Identify which cell holds the provided text, then report its [x, y] central coordinate. 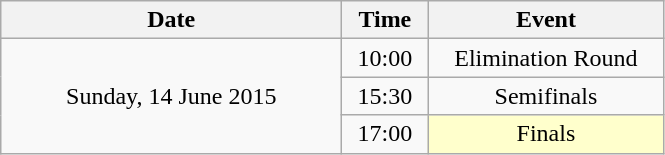
Semifinals [546, 96]
Time [385, 20]
Date [172, 20]
Elimination Round [546, 58]
15:30 [385, 96]
17:00 [385, 134]
10:00 [385, 58]
Finals [546, 134]
Sunday, 14 June 2015 [172, 96]
Event [546, 20]
